Provide the (x, y) coordinate of the cell's center where the given text is located.  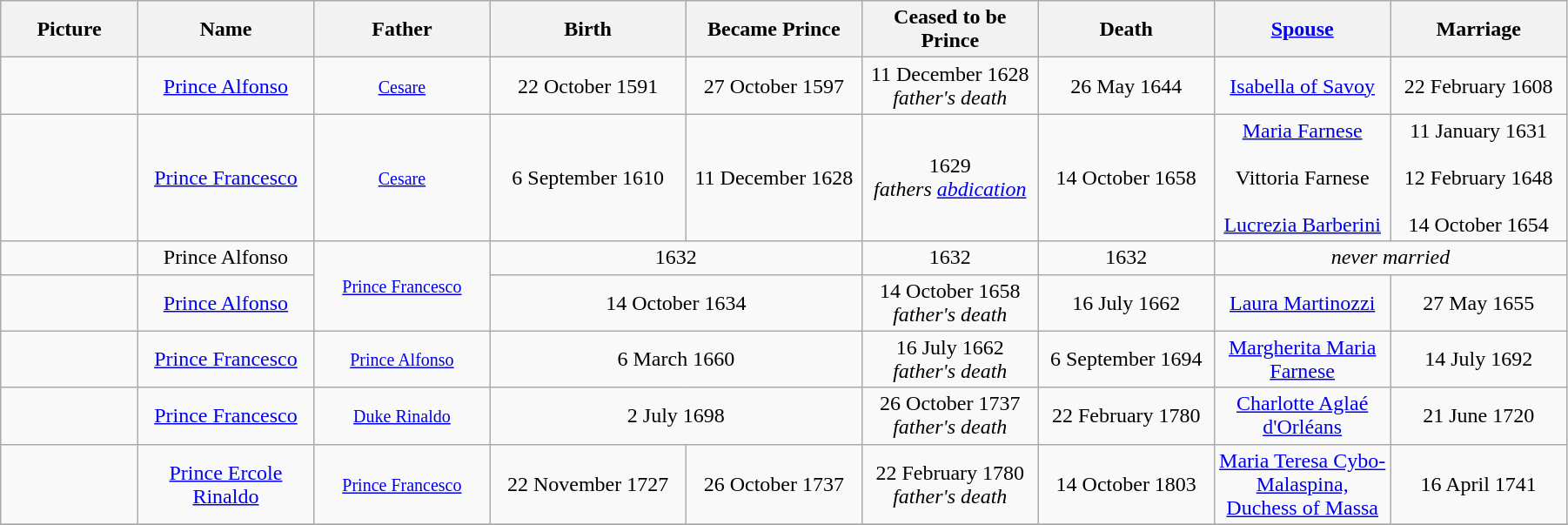
27 May 1655 (1479, 303)
16 April 1741 (1479, 484)
11 December 1628 (774, 178)
Picture (70, 30)
6 September 1610 (588, 178)
16 July 1662 (1126, 303)
22 February 1780father's death (950, 484)
Charlotte Aglaé d'Orléans (1302, 416)
Death (1126, 30)
21 June 1720 (1479, 416)
26 October 1737father's death (950, 416)
1629fathers abdication (950, 178)
26 May 1644 (1126, 85)
Ceased to be Prince (950, 30)
Duke Rinaldo (402, 416)
6 September 1694 (1126, 359)
22 February 1608 (1479, 85)
Maria Teresa Cybo-Malaspina, Duchess of Massa (1302, 484)
Birth (588, 30)
22 February 1780 (1126, 416)
Spouse (1302, 30)
Margherita Maria Farnese (1302, 359)
11 January 163112 February 164814 October 1654 (1479, 178)
Isabella of Savoy (1302, 85)
14 October 1803 (1126, 484)
2 July 1698 (675, 416)
14 October 1658father's death (950, 303)
26 October 1737 (774, 484)
Maria FarneseVittoria FarneseLucrezia Barberini (1302, 178)
Name (225, 30)
11 December 1628father's death (950, 85)
never married (1390, 258)
Marriage (1479, 30)
22 October 1591 (588, 85)
Father (402, 30)
Became Prince (774, 30)
16 July 1662father's death (950, 359)
22 November 1727 (588, 484)
14 July 1692 (1479, 359)
Laura Martinozzi (1302, 303)
27 October 1597 (774, 85)
14 October 1634 (675, 303)
Prince Ercole Rinaldo (225, 484)
6 March 1660 (675, 359)
14 October 1658 (1126, 178)
